Find where the given text appears and provide that cell's center as [X, Y] coordinate. 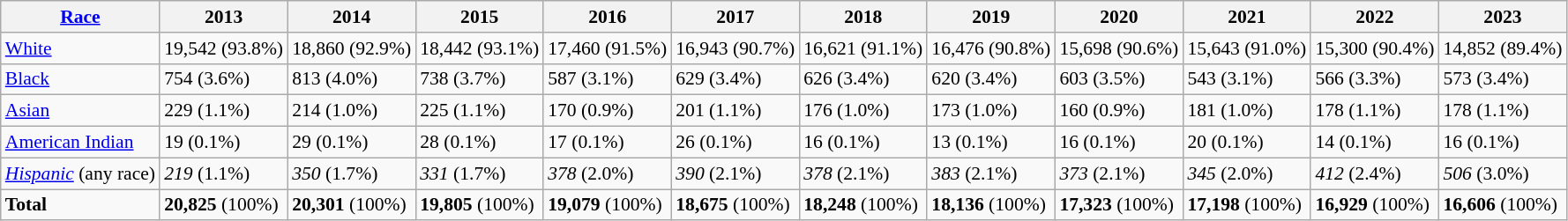
173 (1.0%) [991, 111]
19,079 (100%) [607, 205]
373 (2.1%) [1118, 173]
201 (1.1%) [735, 111]
2019 [991, 17]
Total [80, 205]
18,136 (100%) [991, 205]
2016 [607, 17]
2021 [1247, 17]
738 (3.7%) [480, 79]
378 (2.0%) [607, 173]
16,943 (90.7%) [735, 48]
Race [80, 17]
18,675 (100%) [735, 205]
2014 [351, 17]
587 (3.1%) [607, 79]
Hispanic (any race) [80, 173]
219 (1.1%) [224, 173]
17,460 (91.5%) [607, 48]
18,442 (93.1%) [480, 48]
17 (0.1%) [607, 143]
17,198 (100%) [1247, 205]
28 (0.1%) [480, 143]
Asian [80, 111]
390 (2.1%) [735, 173]
350 (1.7%) [351, 173]
16,476 (90.8%) [991, 48]
15,300 (90.4%) [1374, 48]
383 (2.1%) [991, 173]
225 (1.1%) [480, 111]
16,606 (100%) [1503, 205]
181 (1.0%) [1247, 111]
15,698 (90.6%) [1118, 48]
2023 [1503, 17]
620 (3.4%) [991, 79]
13 (0.1%) [991, 143]
15,643 (91.0%) [1247, 48]
19,805 (100%) [480, 205]
2015 [480, 17]
2022 [1374, 17]
16,929 (100%) [1374, 205]
14 (0.1%) [1374, 143]
566 (3.3%) [1374, 79]
20,301 (100%) [351, 205]
29 (0.1%) [351, 143]
813 (4.0%) [351, 79]
18,860 (92.9%) [351, 48]
2013 [224, 17]
20 (0.1%) [1247, 143]
754 (3.6%) [224, 79]
229 (1.1%) [224, 111]
626 (3.4%) [862, 79]
331 (1.7%) [480, 173]
American Indian [80, 143]
20,825 (100%) [224, 205]
17,323 (100%) [1118, 205]
2020 [1118, 17]
18,248 (100%) [862, 205]
14,852 (89.4%) [1503, 48]
170 (0.9%) [607, 111]
16,621 (91.1%) [862, 48]
629 (3.4%) [735, 79]
345 (2.0%) [1247, 173]
19 (0.1%) [224, 143]
603 (3.5%) [1118, 79]
26 (0.1%) [735, 143]
160 (0.9%) [1118, 111]
573 (3.4%) [1503, 79]
2017 [735, 17]
Black [80, 79]
2018 [862, 17]
214 (1.0%) [351, 111]
19,542 (93.8%) [224, 48]
378 (2.1%) [862, 173]
176 (1.0%) [862, 111]
543 (3.1%) [1247, 79]
412 (2.4%) [1374, 173]
506 (3.0%) [1503, 173]
White [80, 48]
